Determine the (X, Y) coordinate at the center of the cell enclosing the given text.  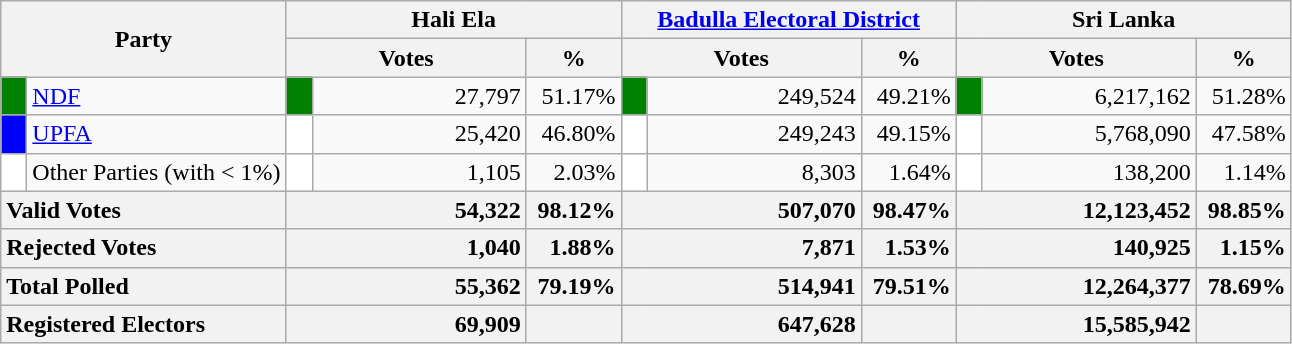
51.17% (574, 96)
1,105 (419, 172)
78.69% (1244, 286)
249,524 (754, 96)
69,909 (406, 324)
1.14% (1244, 172)
5,768,090 (1089, 134)
1.53% (908, 248)
Party (144, 39)
Badulla Electoral District (788, 20)
98.47% (908, 210)
54,322 (406, 210)
2.03% (574, 172)
25,420 (419, 134)
7,871 (741, 248)
49.21% (908, 96)
98.12% (574, 210)
507,070 (741, 210)
49.15% (908, 134)
6,217,162 (1089, 96)
514,941 (741, 286)
Rejected Votes (144, 248)
Hali Ela (454, 20)
1.88% (574, 248)
1,040 (406, 248)
1.64% (908, 172)
15,585,942 (1076, 324)
647,628 (741, 324)
1.15% (1244, 248)
27,797 (419, 96)
12,264,377 (1076, 286)
12,123,452 (1076, 210)
138,200 (1089, 172)
140,925 (1076, 248)
Total Polled (144, 286)
8,303 (754, 172)
79.19% (574, 286)
47.58% (1244, 134)
Registered Electors (144, 324)
NDF (156, 96)
55,362 (406, 286)
79.51% (908, 286)
Valid Votes (144, 210)
Sri Lanka (1124, 20)
UPFA (156, 134)
51.28% (1244, 96)
98.85% (1244, 210)
46.80% (574, 134)
Other Parties (with < 1%) (156, 172)
249,243 (754, 134)
